Return the [X, Y] coordinate for the center point of the cell that contains the specified text.  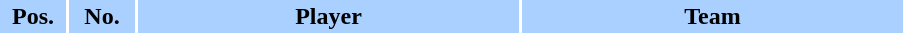
No. [102, 16]
Team [712, 16]
Pos. [33, 16]
Player [328, 16]
